Identify which cell holds the provided text, then report its (x, y) central coordinate. 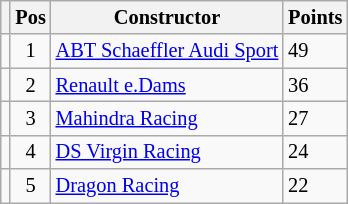
36 (315, 85)
ABT Schaeffler Audi Sport (168, 51)
27 (315, 118)
4 (30, 152)
Points (315, 17)
Renault e.Dams (168, 85)
Constructor (168, 17)
Dragon Racing (168, 186)
Pos (30, 17)
49 (315, 51)
3 (30, 118)
Mahindra Racing (168, 118)
22 (315, 186)
24 (315, 152)
2 (30, 85)
1 (30, 51)
DS Virgin Racing (168, 152)
5 (30, 186)
